Scan for the cell matching the given text and deliver its [X, Y] coordinate at center. 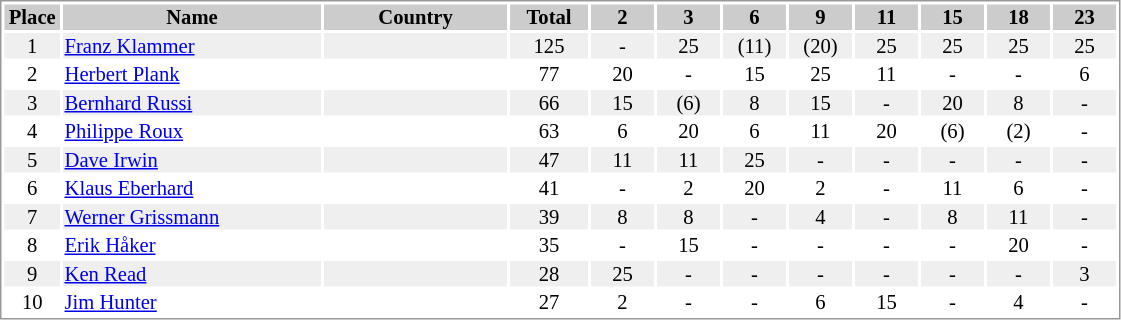
Erik Håker [192, 245]
Herbert Plank [192, 75]
39 [549, 217]
23 [1084, 17]
(20) [820, 46]
63 [549, 131]
1 [32, 46]
Werner Grissmann [192, 217]
35 [549, 245]
Place [32, 17]
41 [549, 189]
Franz Klammer [192, 46]
Jim Hunter [192, 303]
125 [549, 46]
Ken Read [192, 274]
Philippe Roux [192, 131]
27 [549, 303]
Dave Irwin [192, 160]
Name [192, 17]
28 [549, 274]
47 [549, 160]
66 [549, 103]
(11) [754, 46]
(2) [1018, 131]
18 [1018, 17]
Bernhard Russi [192, 103]
Country [416, 17]
5 [32, 160]
7 [32, 217]
10 [32, 303]
Total [549, 17]
Klaus Eberhard [192, 189]
77 [549, 75]
